Scan for the cell matching the given text and deliver its [x, y] coordinate at center. 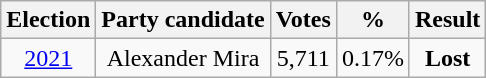
Result [447, 20]
Votes [303, 20]
Election [48, 20]
Alexander Mira [183, 58]
% [372, 20]
2021 [48, 58]
5,711 [303, 58]
0.17% [372, 58]
Party candidate [183, 20]
Lost [447, 58]
